Identify which cell holds the provided text, then report its (X, Y) central coordinate. 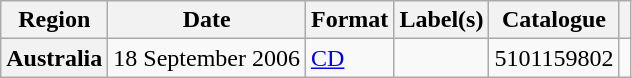
Format (350, 20)
18 September 2006 (207, 58)
Catalogue (554, 20)
CD (350, 58)
Date (207, 20)
Label(s) (442, 20)
Australia (54, 58)
5101159802 (554, 58)
Region (54, 20)
